From the cell containing the given text, extract its center point as [X, Y] coordinate. 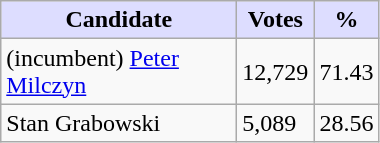
% [346, 20]
28.56 [346, 123]
Stan Grabowski [119, 123]
5,089 [276, 123]
(incumbent) Peter Milczyn [119, 72]
12,729 [276, 72]
Candidate [119, 20]
Votes [276, 20]
71.43 [346, 72]
